Determine the [x, y] coordinate at the center of the cell enclosing the given text.  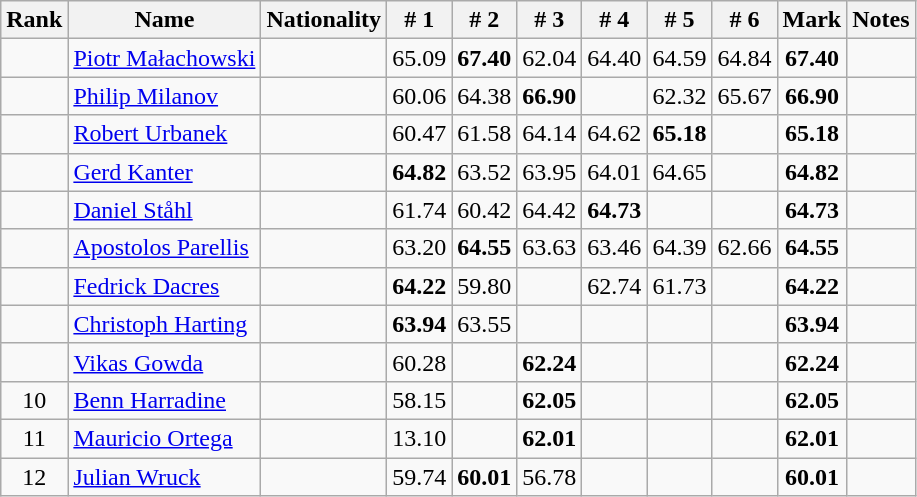
62.04 [550, 58]
64.59 [680, 58]
11 [34, 438]
# 5 [680, 20]
# 1 [420, 20]
63.55 [484, 324]
61.58 [484, 134]
63.20 [420, 248]
12 [34, 477]
Vikas Gowda [164, 362]
63.46 [614, 248]
62.74 [614, 286]
63.63 [550, 248]
63.95 [550, 172]
64.84 [744, 58]
64.01 [614, 172]
63.52 [484, 172]
64.42 [550, 210]
65.67 [744, 96]
Christoph Harting [164, 324]
64.38 [484, 96]
58.15 [420, 400]
64.40 [614, 58]
62.66 [744, 248]
Fedrick Dacres [164, 286]
64.62 [614, 134]
Gerd Kanter [164, 172]
60.06 [420, 96]
Robert Urbanek [164, 134]
10 [34, 400]
64.39 [680, 248]
Julian Wruck [164, 477]
Rank [34, 20]
59.80 [484, 286]
Philip Milanov [164, 96]
Nationality [324, 20]
64.65 [680, 172]
Piotr Małachowski [164, 58]
60.42 [484, 210]
Daniel Ståhl [164, 210]
# 3 [550, 20]
62.32 [680, 96]
61.73 [680, 286]
65.09 [420, 58]
Name [164, 20]
Mark [812, 20]
13.10 [420, 438]
# 6 [744, 20]
Benn Harradine [164, 400]
60.28 [420, 362]
61.74 [420, 210]
56.78 [550, 477]
# 4 [614, 20]
64.14 [550, 134]
Apostolos Parellis [164, 248]
60.47 [420, 134]
Notes [881, 20]
# 2 [484, 20]
59.74 [420, 477]
Mauricio Ortega [164, 438]
